Provide the [X, Y] coordinate of the cell's center where the given text is located.  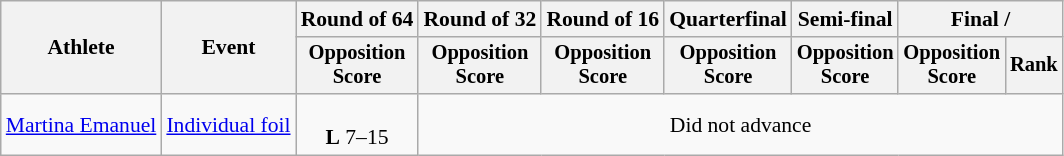
Rank [1034, 66]
Round of 32 [480, 19]
Martina Emanuel [82, 124]
Athlete [82, 48]
Quarterfinal [728, 19]
Individual foil [228, 124]
Round of 16 [602, 19]
Semi-final [846, 19]
L 7–15 [358, 124]
Did not advance [740, 124]
Event [228, 48]
Final / [980, 19]
Round of 64 [358, 19]
